Identify which cell holds the provided text, then report its [X, Y] central coordinate. 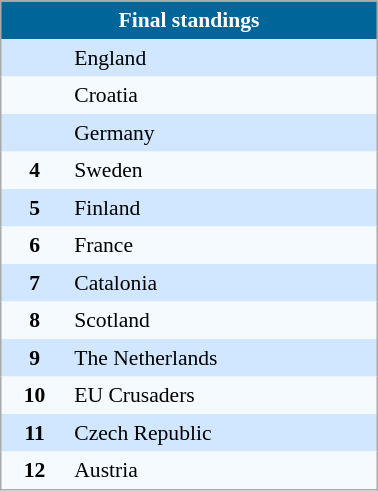
6 [34, 245]
Germany [223, 133]
EU Crusaders [223, 395]
10 [34, 395]
Czech Republic [223, 433]
11 [34, 433]
4 [34, 171]
Final standings [189, 20]
7 [34, 283]
Austria [223, 471]
12 [34, 471]
9 [34, 358]
France [223, 245]
The Netherlands [223, 358]
5 [34, 208]
Finland [223, 208]
Scotland [223, 321]
8 [34, 321]
Croatia [223, 95]
England [223, 58]
Catalonia [223, 283]
Sweden [223, 171]
